Search for the cell housing the specified text and yield its [X, Y] center coordinate. 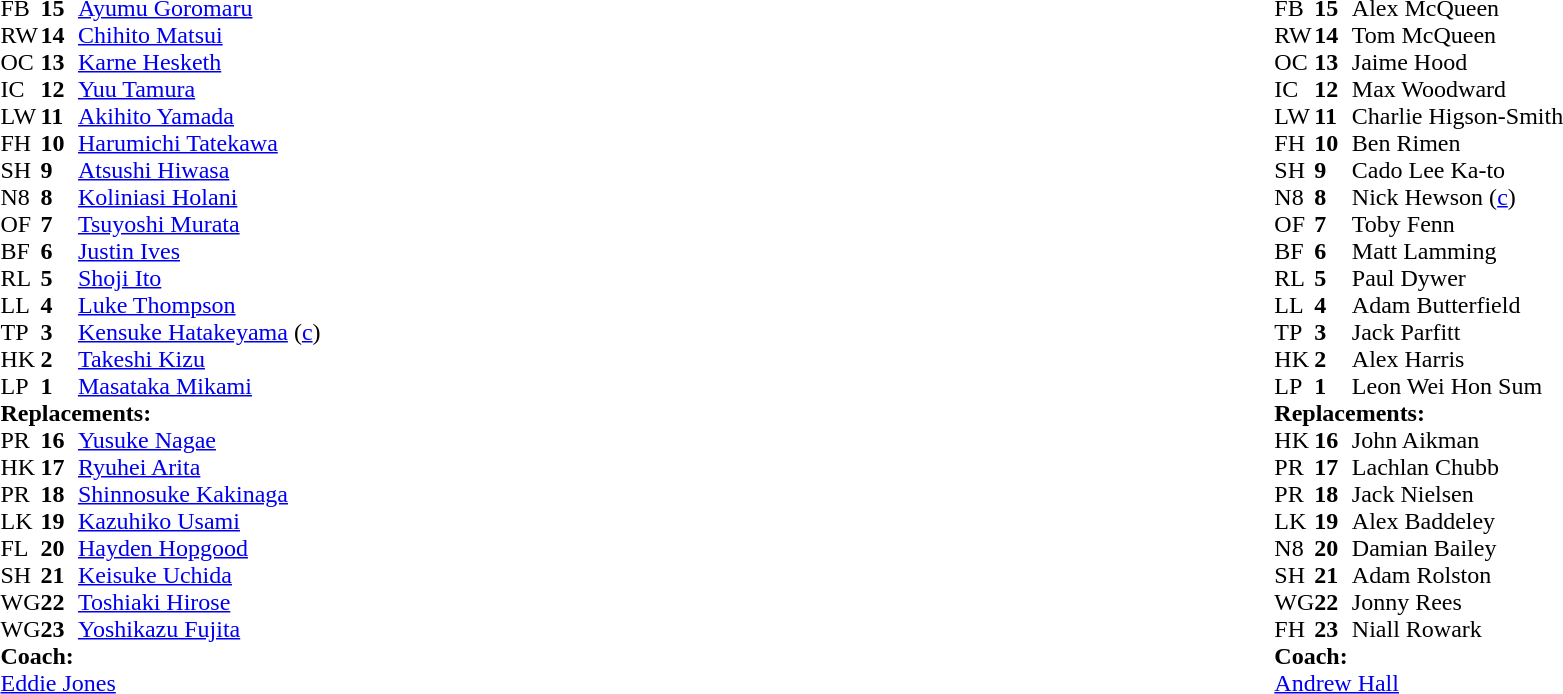
Nick Hewson (c) [1458, 198]
Keisuke Uchida [200, 576]
Damian Bailey [1458, 548]
Shoji Ito [200, 278]
John Aikman [1458, 440]
Tsuyoshi Murata [200, 224]
Jack Nielsen [1458, 494]
Karne Hesketh [200, 62]
Kensuke Hatakeyama (c) [200, 332]
Yoshikazu Fujita [200, 630]
Takeshi Kizu [200, 360]
Masataka Mikami [200, 386]
Tom McQueen [1458, 36]
Jack Parfitt [1458, 332]
Matt Lamming [1458, 252]
Jaime Hood [1458, 62]
Adam Butterfield [1458, 306]
Alex Harris [1458, 360]
Adam Rolston [1458, 576]
Chihito Matsui [200, 36]
Yusuke Nagae [200, 440]
Ben Rimen [1458, 144]
Akihito Yamada [200, 116]
Max Woodward [1458, 90]
Kazuhiko Usami [200, 522]
Toby Fenn [1458, 224]
Ryuhei Arita [200, 468]
Paul Dywer [1458, 278]
Jonny Rees [1458, 602]
Alex Baddeley [1458, 522]
Justin Ives [200, 252]
Koliniasi Holani [200, 198]
Harumichi Tatekawa [200, 144]
Leon Wei Hon Sum [1458, 386]
Atsushi Hiwasa [200, 170]
Luke Thompson [200, 306]
Charlie Higson-Smith [1458, 116]
FL [20, 548]
Cado Lee Ka-to [1458, 170]
Hayden Hopgood [200, 548]
Shinnosuke Kakinaga [200, 494]
Yuu Tamura [200, 90]
Lachlan Chubb [1458, 468]
Niall Rowark [1458, 630]
Toshiaki Hirose [200, 602]
